Locate the cell with the specified text and output its (x, y) center coordinate. 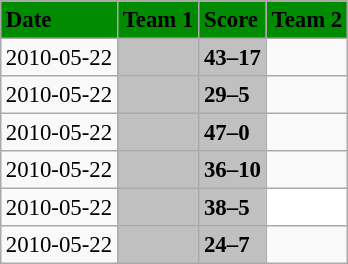
38–5 (233, 208)
Date (58, 20)
36–10 (233, 170)
43–17 (233, 57)
Score (233, 20)
Team 1 (158, 20)
47–0 (233, 133)
24–7 (233, 245)
Team 2 (306, 20)
29–5 (233, 95)
